Scan for the cell matching the given text and deliver its [x, y] coordinate at center. 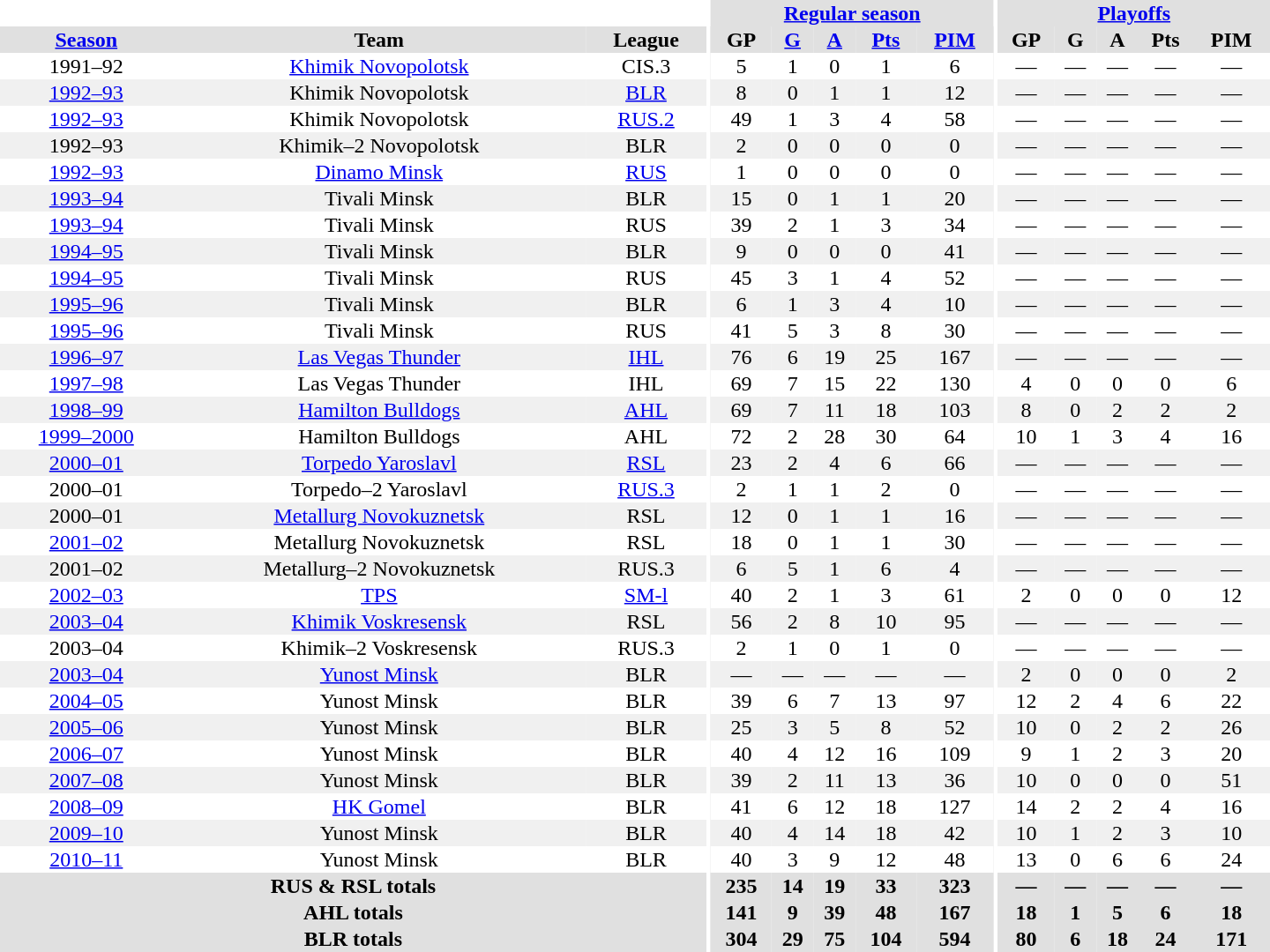
1991–92 [86, 66]
Season [86, 40]
141 [741, 912]
AHL totals [353, 912]
Regular season [852, 13]
2004–05 [86, 701]
2006–07 [86, 754]
76 [741, 357]
95 [955, 621]
58 [955, 119]
2002–03 [86, 595]
64 [955, 436]
BLR totals [353, 939]
45 [741, 278]
127 [955, 807]
61 [955, 595]
23 [741, 463]
2005–06 [86, 727]
103 [955, 410]
56 [741, 621]
51 [1231, 780]
1996–97 [86, 357]
Khimik–2 Novopolotsk [379, 145]
104 [885, 939]
26 [1231, 727]
1997–98 [86, 383]
Playoffs [1134, 13]
SM-l [646, 595]
2009–10 [86, 833]
Khimik–2 Voskresensk [379, 648]
2007–08 [86, 780]
Dinamo Minsk [379, 172]
Torpedo Yaroslavl [379, 463]
42 [955, 833]
29 [793, 939]
CIS.3 [646, 66]
Metallurg–2 Novokuznetsk [379, 569]
72 [741, 436]
HK Gomel [379, 807]
League [646, 40]
594 [955, 939]
171 [1231, 939]
80 [1027, 939]
33 [885, 886]
304 [741, 939]
109 [955, 754]
Khimik Voskresensk [379, 621]
Team [379, 40]
66 [955, 463]
RUS.2 [646, 119]
36 [955, 780]
323 [955, 886]
1998–99 [86, 410]
34 [955, 225]
Torpedo–2 Yaroslavl [379, 489]
RUS & RSL totals [353, 886]
2010–11 [86, 859]
49 [741, 119]
130 [955, 383]
75 [834, 939]
28 [834, 436]
235 [741, 886]
TPS [379, 595]
1999–2000 [86, 436]
97 [955, 701]
2008–09 [86, 807]
